Detect which cell encompasses the target text, then output its (x, y) center coordinate. 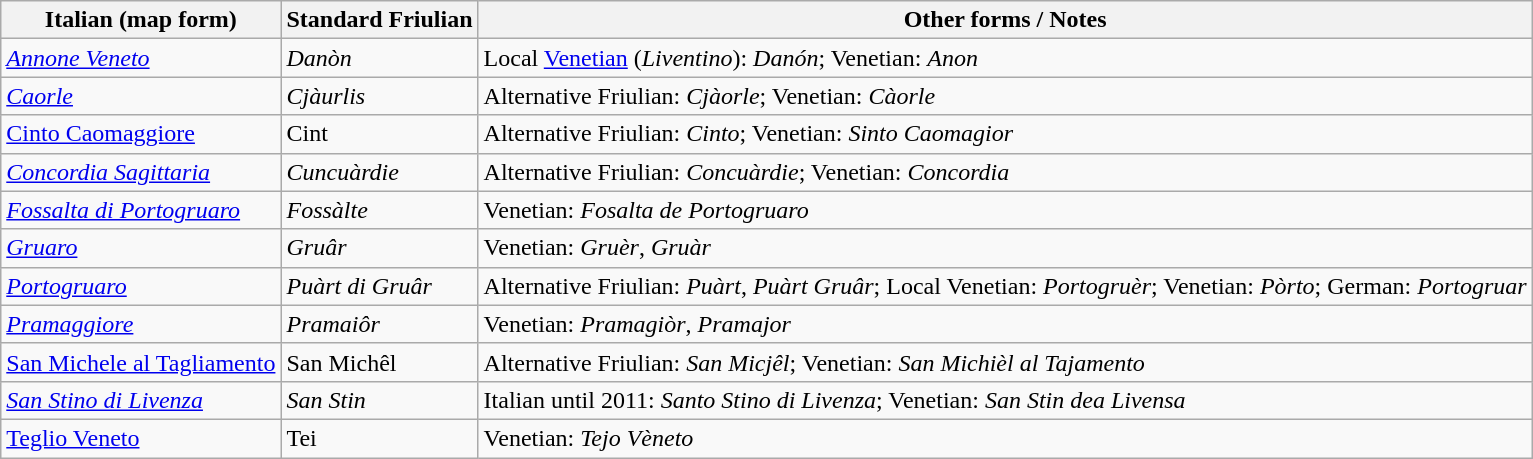
San Michêl (380, 362)
San Michele al Tagliamento (141, 362)
Venetian: Pramagiòr, Pramajor (1005, 324)
Gruâr (380, 248)
Pramaiôr (380, 324)
Alternative Friulian: Cinto; Venetian: Sinto Caomagior (1005, 134)
San Stino di Livenza (141, 400)
Annone Veneto (141, 58)
Cinto Caomaggiore (141, 134)
Fossàlte (380, 210)
Standard Friulian (380, 20)
Alternative Friulian: Concuàrdie; Venetian: Concordia (1005, 172)
Cjàurlis (380, 96)
Other forms / Notes (1005, 20)
San Stin (380, 400)
Tei (380, 438)
Danòn (380, 58)
Teglio Veneto (141, 438)
Concordia Sagittaria (141, 172)
Venetian: Tejo Vèneto (1005, 438)
Local Venetian (Liventino): Danón; Venetian: Anon (1005, 58)
Portogruaro (141, 286)
Cuncuàrdie (380, 172)
Pramaggiore (141, 324)
Italian (map form) (141, 20)
Gruaro (141, 248)
Venetian: Gruèr, Gruàr (1005, 248)
Cint (380, 134)
Alternative Friulian: Puàrt, Puàrt Gruâr; Local Venetian: Portogruèr; Venetian: Pòrto; German: Portogruar (1005, 286)
Alternative Friulian: Cjàorle; Venetian: Càorle (1005, 96)
Venetian: Fosalta de Portogruaro (1005, 210)
Alternative Friulian: San Micjêl; Venetian: San Michièl al Tajamento (1005, 362)
Puàrt di Gruâr (380, 286)
Caorle (141, 96)
Fossalta di Portogruaro (141, 210)
Italian until 2011: Santo Stino di Livenza; Venetian: San Stin dea Livensa (1005, 400)
